Scan for the cell matching the given text and deliver its [X, Y] coordinate at center. 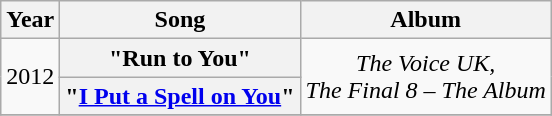
The Voice UK,The Final 8 – The Album [426, 77]
Song [180, 20]
2012 [30, 77]
"I Put a Spell on You" [180, 96]
Year [30, 20]
"Run to You" [180, 58]
Album [426, 20]
